Identify which cell holds the provided text, then report its [X, Y] central coordinate. 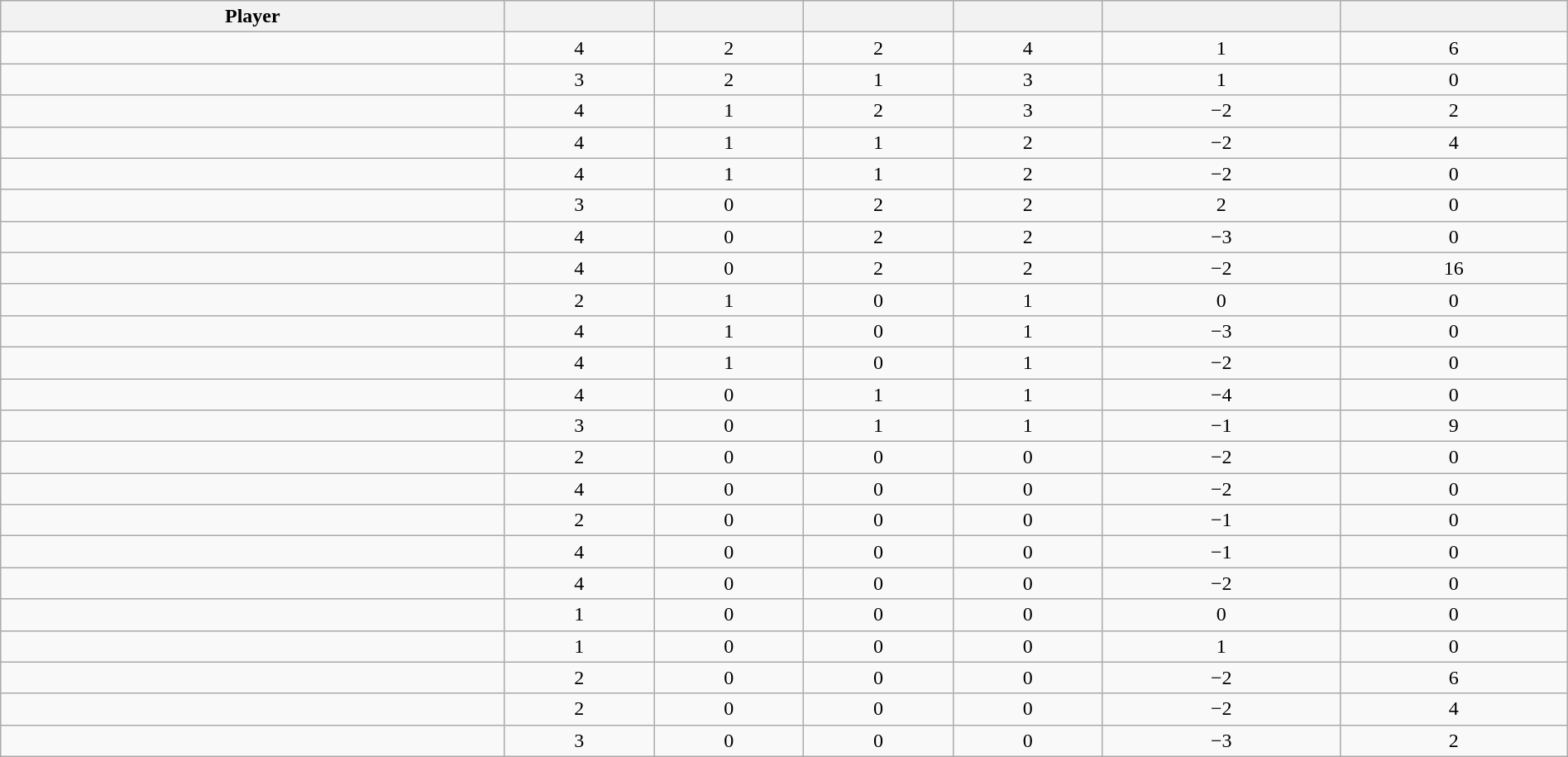
9 [1454, 426]
−4 [1221, 395]
16 [1454, 268]
Player [253, 17]
